Pinpoint the cell where the given text exists, returning its (x, y) midpoint coordinate. 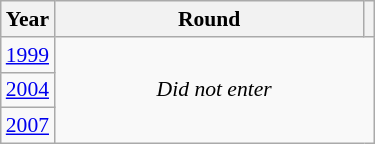
2004 (28, 90)
1999 (28, 55)
Round (209, 19)
Did not enter (214, 90)
Year (28, 19)
2007 (28, 126)
